From the cell containing the given text, extract its center point as [x, y] coordinate. 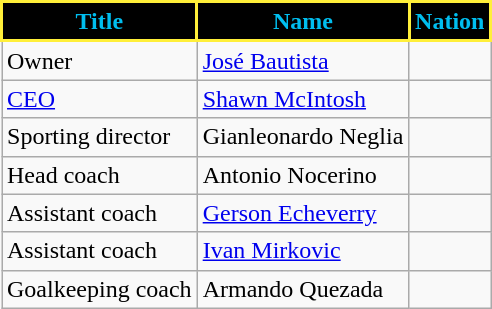
Head coach [100, 175]
Antonio Nocerino [303, 175]
Nation [450, 22]
Gianleonardo Neglia [303, 137]
Goalkeeping coach [100, 289]
Gerson Echeverry [303, 213]
Owner [100, 60]
CEO [100, 99]
Name [303, 22]
Armando Quezada [303, 289]
Ivan Mirkovic [303, 251]
Sporting director [100, 137]
José Bautista [303, 60]
Title [100, 22]
Shawn McIntosh [303, 99]
